Identify which cell holds the provided text, then report its (X, Y) central coordinate. 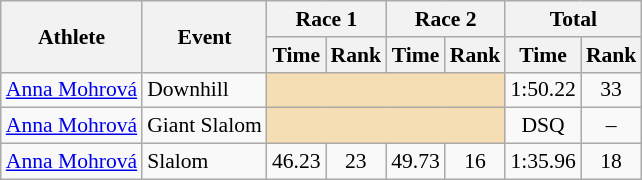
1:35.96 (542, 162)
1:50.22 (542, 90)
Race 1 (326, 19)
46.23 (296, 162)
Giant Slalom (204, 126)
Slalom (204, 162)
– (612, 126)
Event (204, 36)
23 (356, 162)
DSQ (542, 126)
16 (476, 162)
Race 2 (446, 19)
18 (612, 162)
Downhill (204, 90)
49.73 (416, 162)
33 (612, 90)
Athlete (72, 36)
Total (573, 19)
